Capture the cell that displays the provided text and extract its [X, Y] central coordinate. 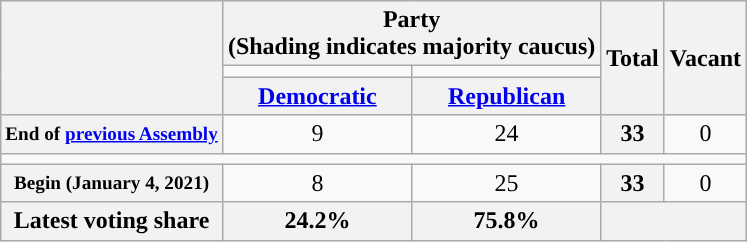
Democratic [317, 96]
75.8% [506, 221]
24.2% [317, 221]
End of previous Assembly [112, 134]
Begin (January 4, 2021) [112, 183]
Latest voting share [112, 221]
Vacant [705, 58]
9 [317, 134]
Total [633, 58]
25 [506, 183]
Party (Shading indicates majority caucus) [411, 34]
8 [317, 183]
24 [506, 134]
Republican [506, 96]
